From the cell containing the given text, extract its center point as [X, Y] coordinate. 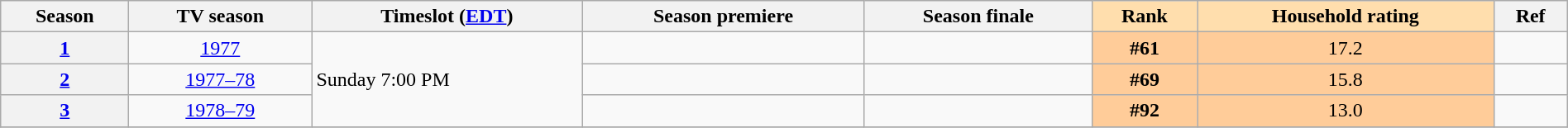
1977–78 [220, 79]
Household rating [1346, 17]
#69 [1145, 79]
17.2 [1346, 48]
2 [65, 79]
Season finale [978, 17]
#61 [1145, 48]
#92 [1145, 111]
Rank [1145, 17]
1977 [220, 48]
Season premiere [724, 17]
Season [65, 17]
13.0 [1346, 111]
15.8 [1346, 79]
1978–79 [220, 111]
TV season [220, 17]
1 [65, 48]
Sunday 7:00 PM [447, 79]
Timeslot (EDT) [447, 17]
Ref [1530, 17]
3 [65, 111]
